Return the [x, y] coordinate for the center point of the cell that contains the specified text.  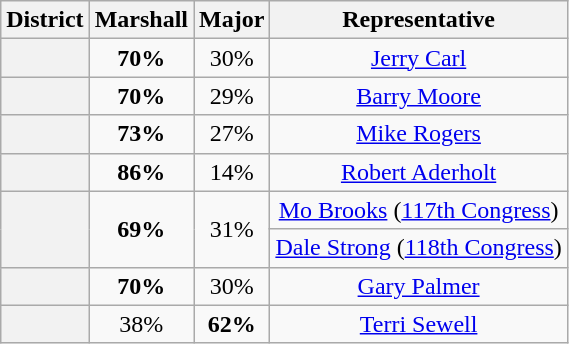
District [45, 20]
Major [232, 20]
69% [141, 229]
Robert Aderholt [418, 172]
27% [232, 134]
Barry Moore [418, 96]
Mo Brooks (117th Congress) [418, 210]
Jerry Carl [418, 58]
29% [232, 96]
Terri Sewell [418, 324]
Representative [418, 20]
86% [141, 172]
Gary Palmer [418, 286]
Mike Rogers [418, 134]
73% [141, 134]
31% [232, 229]
Marshall [141, 20]
14% [232, 172]
62% [232, 324]
38% [141, 324]
Dale Strong (118th Congress) [418, 248]
